Find where the given text appears and provide that cell's center as [X, Y] coordinate. 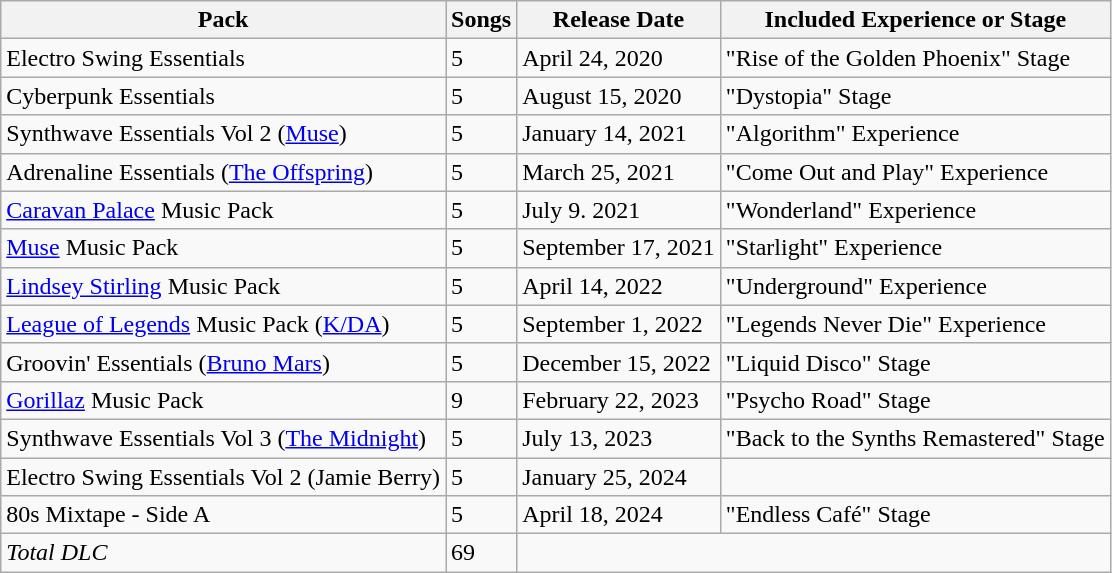
9 [482, 400]
July 9. 2021 [619, 210]
September 17, 2021 [619, 248]
"Wonderland" Experience [915, 210]
Included Experience or Stage [915, 20]
"Endless Café" Stage [915, 515]
"Come Out and Play" Experience [915, 172]
January 25, 2024 [619, 477]
"Rise of the Golden Phoenix" Stage [915, 58]
February 22, 2023 [619, 400]
Adrenaline Essentials (The Offspring) [224, 172]
Pack [224, 20]
Electro Swing Essentials Vol 2 (Jamie Berry) [224, 477]
January 14, 2021 [619, 134]
April 18, 2024 [619, 515]
"Legends Never Die" Experience [915, 324]
"Psycho Road" Stage [915, 400]
"Dystopia" Stage [915, 96]
April 14, 2022 [619, 286]
Synthwave Essentials Vol 2 (Muse) [224, 134]
July 13, 2023 [619, 438]
Electro Swing Essentials [224, 58]
80s Mixtape - Side A [224, 515]
League of Legends Music Pack (K/DA) [224, 324]
"Algorithm" Experience [915, 134]
Gorillaz Music Pack [224, 400]
"Starlight" Experience [915, 248]
Synthwave Essentials Vol 3 (The Midnight) [224, 438]
March 25, 2021 [619, 172]
"Underground" Experience [915, 286]
"Back to the Synths Remastered" Stage [915, 438]
69 [482, 553]
Cyberpunk Essentials [224, 96]
Release Date [619, 20]
September 1, 2022 [619, 324]
Lindsey Stirling Music Pack [224, 286]
Total DLC [224, 553]
August 15, 2020 [619, 96]
Muse Music Pack [224, 248]
December 15, 2022 [619, 362]
April 24, 2020 [619, 58]
"Liquid Disco" Stage [915, 362]
Caravan Palace Music Pack [224, 210]
Groovin' Essentials (Bruno Mars) [224, 362]
Songs [482, 20]
